Extract the (X, Y) coordinate from the center of the cell holding the provided text.  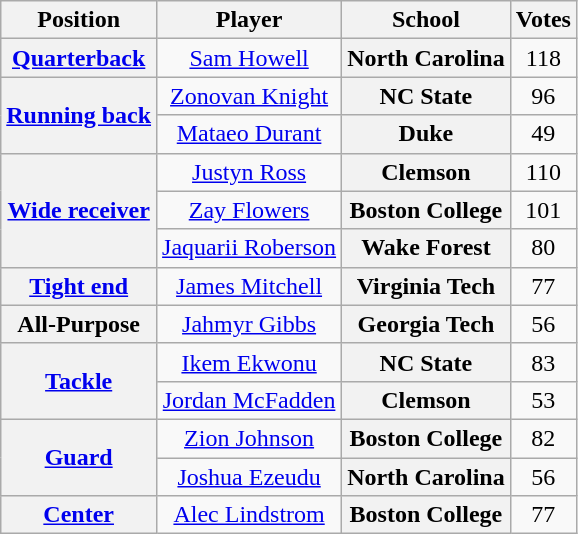
53 (543, 400)
Center (79, 515)
Zion Johnson (250, 438)
110 (543, 172)
Wide receiver (79, 210)
101 (543, 210)
118 (543, 58)
Joshua Ezeudu (250, 477)
Zay Flowers (250, 210)
Tight end (79, 286)
Mataeo Durant (250, 134)
80 (543, 248)
Running back (79, 115)
Jahmyr Gibbs (250, 324)
Sam Howell (250, 58)
James Mitchell (250, 286)
Alec Lindstrom (250, 515)
Votes (543, 20)
Ikem Ekwonu (250, 362)
Quarterback (79, 58)
Duke (426, 134)
School (426, 20)
Jordan McFadden (250, 400)
All-Purpose (79, 324)
Wake Forest (426, 248)
Justyn Ross (250, 172)
Tackle (79, 381)
Jaquarii Roberson (250, 248)
49 (543, 134)
Position (79, 20)
Zonovan Knight (250, 96)
Guard (79, 457)
96 (543, 96)
Georgia Tech (426, 324)
Player (250, 20)
83 (543, 362)
82 (543, 438)
Virginia Tech (426, 286)
